Return [X, Y] of the center of cell containing provided text 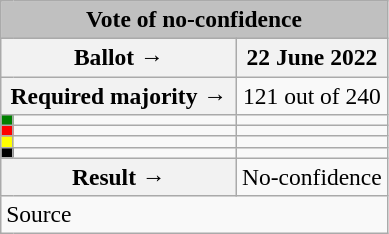
22 June 2022 [312, 57]
Source [194, 214]
Ballot → [119, 57]
Required majority → [119, 95]
Vote of no-confidence [194, 19]
No-confidence [312, 177]
121 out of 240 [312, 95]
Result → [119, 177]
